Extract the (X, Y) coordinate from the center of the cell holding the provided text.  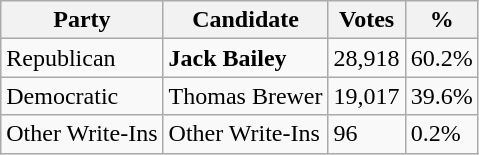
Votes (366, 20)
Democratic (82, 96)
28,918 (366, 58)
39.6% (442, 96)
60.2% (442, 58)
Party (82, 20)
Candidate (246, 20)
Thomas Brewer (246, 96)
96 (366, 134)
19,017 (366, 96)
Republican (82, 58)
% (442, 20)
Jack Bailey (246, 58)
0.2% (442, 134)
